Identify which cell holds the provided text, then report its (x, y) central coordinate. 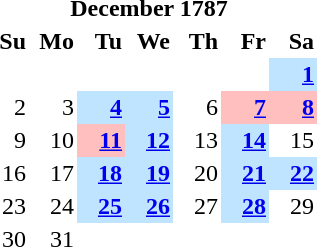
21 (245, 174)
10 (53, 140)
15 (293, 140)
20 (197, 174)
18 (101, 174)
26 (149, 206)
12 (149, 140)
25 (101, 206)
6 (197, 108)
Mo (53, 42)
7 (245, 108)
Th (197, 42)
3 (53, 108)
1 (293, 74)
19 (149, 174)
Sa (293, 42)
27 (197, 206)
5 (149, 108)
22 (293, 174)
Fr (245, 42)
We (149, 42)
8 (293, 108)
11 (101, 140)
4 (101, 108)
24 (53, 206)
Tu (101, 42)
14 (245, 140)
28 (245, 206)
13 (197, 140)
29 (293, 206)
17 (53, 174)
